Return the (x, y) coordinate for the center point of the cell that contains the specified text.  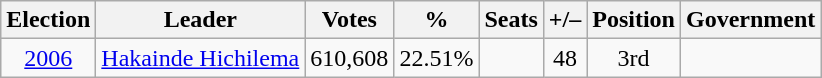
3rd (634, 58)
Votes (350, 20)
Hakainde Hichilema (200, 58)
2006 (48, 58)
Government (750, 20)
Seats (511, 20)
22.51% (436, 58)
Leader (200, 20)
% (436, 20)
+/– (564, 20)
610,608 (350, 58)
Position (634, 20)
Election (48, 20)
48 (564, 58)
